Identify which cell holds the provided text, then report its [X, Y] central coordinate. 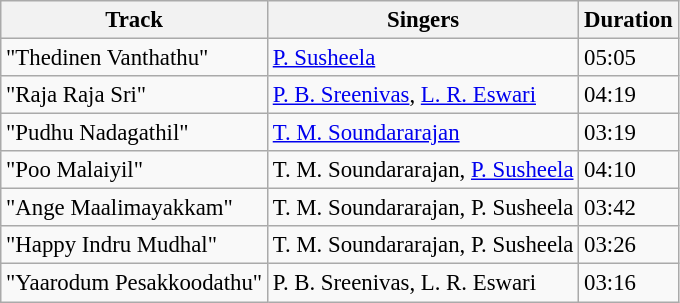
03:19 [628, 133]
P. Susheela [422, 58]
03:42 [628, 208]
04:19 [628, 95]
Track [134, 20]
"Raja Raja Sri" [134, 95]
05:05 [628, 58]
"Thedinen Vanthathu" [134, 58]
04:10 [628, 170]
03:16 [628, 283]
"Yaarodum Pesakkoodathu" [134, 283]
03:26 [628, 245]
"Poo Malaiyil" [134, 170]
"Happy Indru Mudhal" [134, 245]
Duration [628, 20]
"Pudhu Nadagathil" [134, 133]
"Ange Maalimayakkam" [134, 208]
Singers [422, 20]
T. M. Soundararajan [422, 133]
